Provide the [x, y] coordinate of the cell's center where the given text is located.  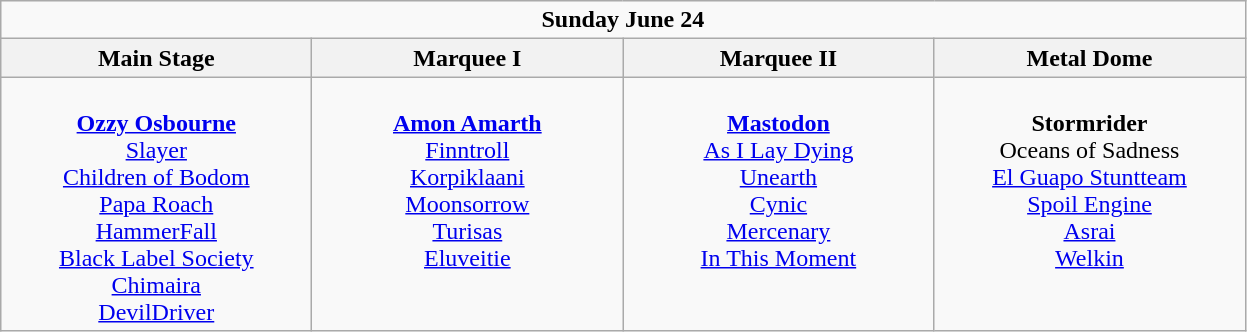
Marquee II [778, 58]
Marquee I [468, 58]
Mastodon As I Lay Dying Unearth Cynic Mercenary In This Moment [778, 204]
Metal Dome [1090, 58]
Amon Amarth Finntroll Korpiklaani Moonsorrow Turisas Eluveitie [468, 204]
Sunday June 24 [623, 20]
Stormrider Oceans of Sadness El Guapo Stuntteam Spoil Engine Asrai Welkin [1090, 204]
Ozzy Osbourne Slayer Children of Bodom Papa Roach HammerFall Black Label Society Chimaira DevilDriver [156, 204]
Main Stage [156, 58]
